From the cell containing the given text, extract its center point as [x, y] coordinate. 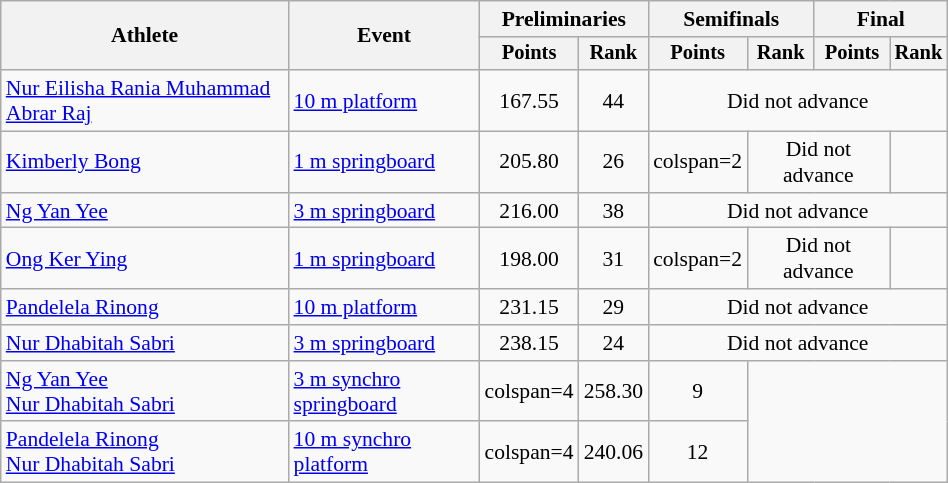
Athlete [145, 36]
205.80 [530, 162]
238.15 [530, 343]
Kimberly Bong [145, 162]
258.30 [614, 392]
Pandelela Rinong Nur Dhabitah Sabri [145, 452]
216.00 [530, 211]
Ong Ker Ying [145, 258]
Pandelela Rinong [145, 307]
Preliminaries [564, 19]
240.06 [614, 452]
44 [614, 100]
10 m synchro platform [384, 452]
Final [880, 19]
231.15 [530, 307]
26 [614, 162]
29 [614, 307]
Nur Eilisha Rania Muhammad Abrar Raj [145, 100]
Ng Yan Yee [145, 211]
24 [614, 343]
31 [614, 258]
Event [384, 36]
167.55 [530, 100]
9 [698, 392]
38 [614, 211]
Ng Yan Yee Nur Dhabitah Sabri [145, 392]
12 [698, 452]
198.00 [530, 258]
Semifinals [731, 19]
3 m synchro springboard [384, 392]
Nur Dhabitah Sabri [145, 343]
